Determine the [X, Y] coordinate at the center of the cell enclosing the given text.  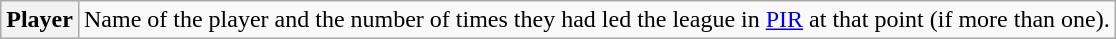
Name of the player and the number of times they had led the league in PIR at that point (if more than one). [596, 20]
Player [40, 20]
